Scan for the cell matching the given text and deliver its (x, y) coordinate at center. 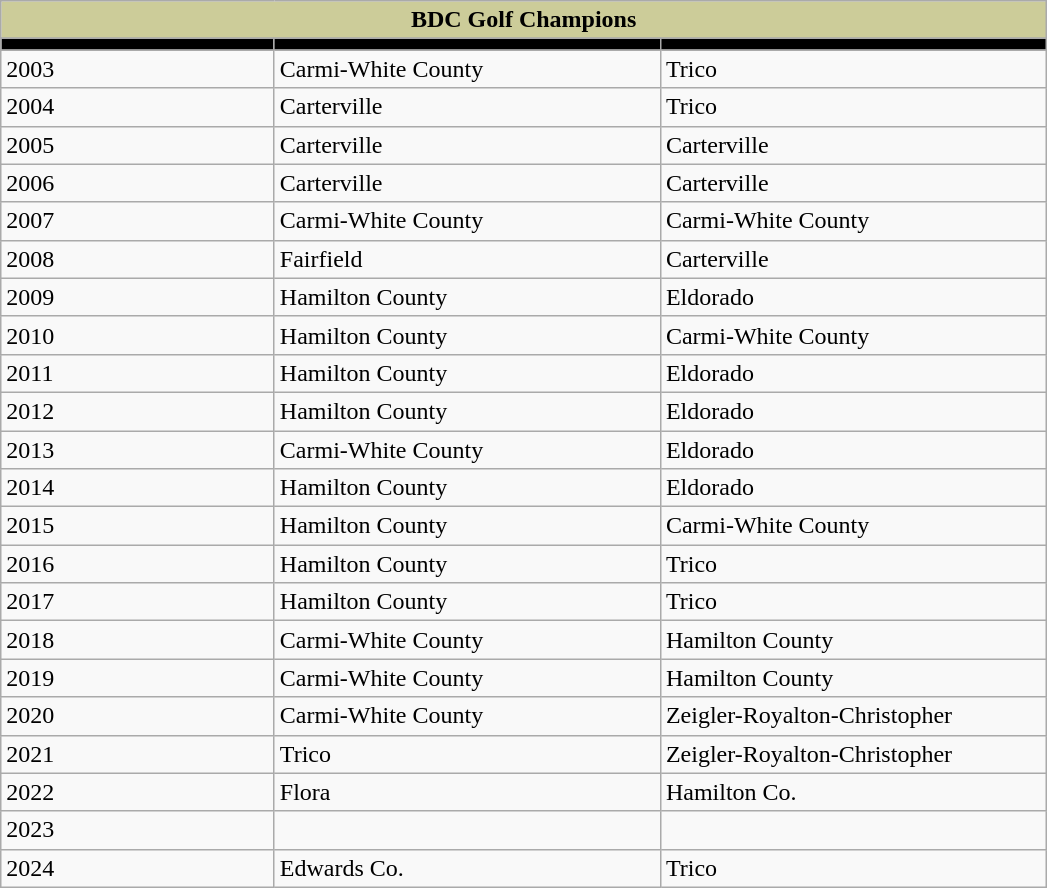
2012 (138, 411)
Hamilton Co. (853, 792)
2019 (138, 678)
2022 (138, 792)
Fairfield (467, 259)
2018 (138, 640)
2010 (138, 335)
2021 (138, 754)
2004 (138, 107)
2016 (138, 564)
2008 (138, 259)
2020 (138, 716)
2015 (138, 526)
BDC Golf Champions (524, 20)
Edwards Co. (467, 868)
2011 (138, 373)
2009 (138, 297)
2024 (138, 868)
2005 (138, 145)
2023 (138, 830)
Flora (467, 792)
2006 (138, 183)
2014 (138, 488)
2017 (138, 602)
2013 (138, 449)
2003 (138, 69)
2007 (138, 221)
